For the text-containing cell, return its midpoint in [X, Y] coordinate format. 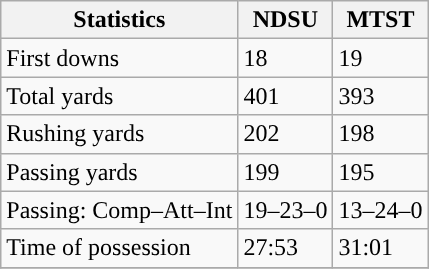
First downs [120, 58]
195 [380, 172]
13–24–0 [380, 210]
19 [380, 58]
401 [286, 96]
Total yards [120, 96]
Passing: Comp–Att–Int [120, 210]
198 [380, 134]
Rushing yards [120, 134]
NDSU [286, 20]
199 [286, 172]
19–23–0 [286, 210]
Passing yards [120, 172]
18 [286, 58]
31:01 [380, 248]
393 [380, 96]
27:53 [286, 248]
MTST [380, 20]
Time of possession [120, 248]
202 [286, 134]
Statistics [120, 20]
